From the cell containing the given text, extract its center point as [x, y] coordinate. 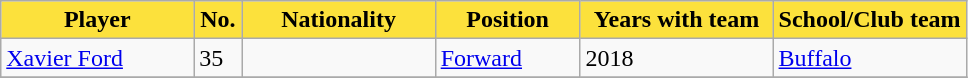
Player [98, 20]
2018 [676, 58]
Position [508, 20]
No. [218, 20]
Forward [508, 58]
Xavier Ford [98, 58]
Buffalo [870, 58]
Years with team [676, 20]
School/Club team [870, 20]
35 [218, 58]
Nationality [338, 20]
